Locate the cell with the specified text and output its [x, y] center coordinate. 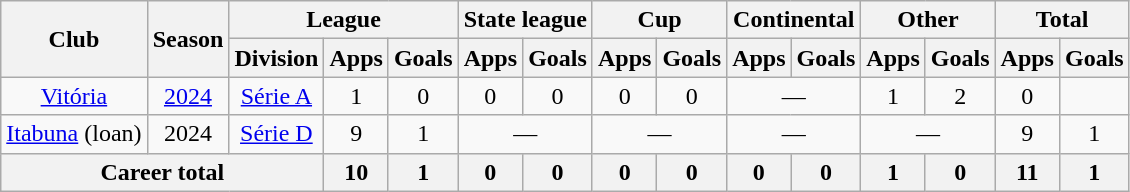
State league [525, 20]
Season [188, 39]
Career total [162, 172]
Série A [276, 96]
Continental [794, 20]
Itabuna (loan) [74, 134]
League [344, 20]
2 [960, 96]
Club [74, 39]
Other [928, 20]
Série D [276, 134]
Total [1062, 20]
10 [356, 172]
11 [1027, 172]
Cup [659, 20]
Vitória [74, 96]
Division [276, 58]
